From the cell containing the given text, extract its center point as (X, Y) coordinate. 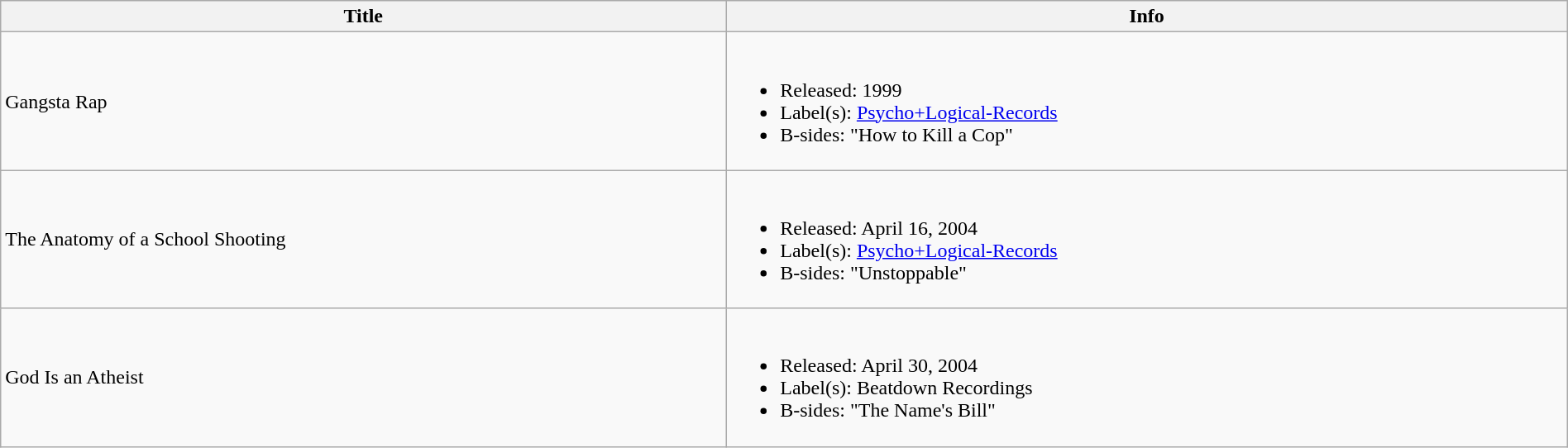
Title (364, 17)
Info (1147, 17)
The Anatomy of a School Shooting (364, 240)
God Is an Atheist (364, 377)
Released: April 30, 2004Label(s): Beatdown RecordingsB-sides: "The Name's Bill" (1147, 377)
Released: April 16, 2004Label(s): Psycho+Logical-RecordsB-sides: "Unstoppable" (1147, 240)
Gangsta Rap (364, 101)
Released: 1999Label(s): Psycho+Logical-RecordsB-sides: "How to Kill a Cop" (1147, 101)
